From the cell containing the given text, extract its center point as (x, y) coordinate. 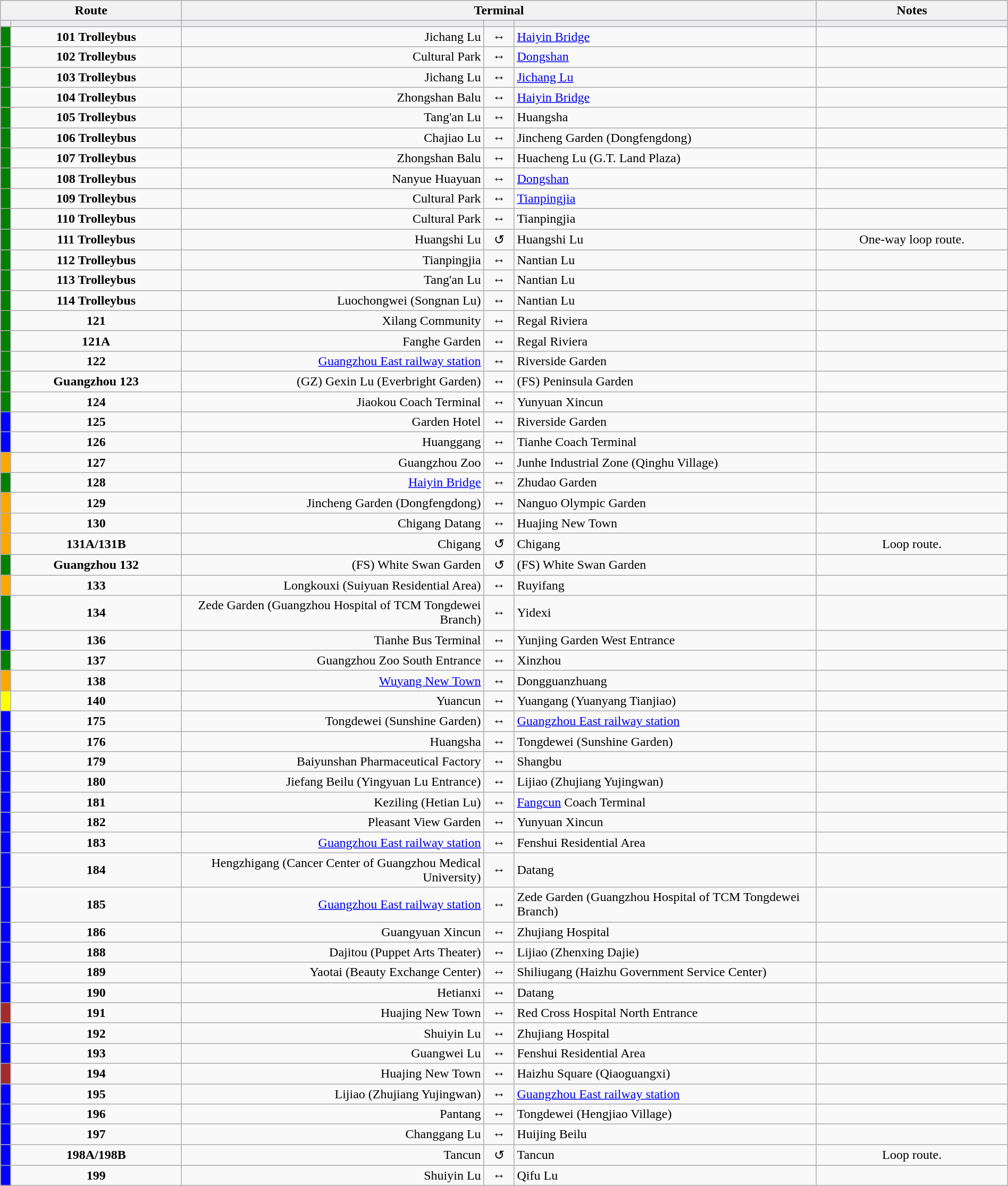
110 Trolleybus (96, 218)
182 (96, 822)
180 (96, 782)
113 Trolleybus (96, 280)
111 Trolleybus (96, 239)
188 (96, 952)
Tongdewei (Hengjiao Village) (665, 1114)
184 (96, 870)
108 Trolleybus (96, 178)
138 (96, 680)
Pleasant View Garden (333, 822)
Longkouxi (Suiyuan Residential Area) (333, 585)
127 (96, 462)
192 (96, 1033)
130 (96, 523)
191 (96, 1013)
Shangbu (665, 762)
Huanggang (333, 442)
198A/198B (96, 1155)
107 Trolleybus (96, 158)
131A/131B (96, 544)
Route (91, 11)
Guangzhou 123 (96, 381)
197 (96, 1134)
Guangwei Lu (333, 1053)
121A (96, 341)
Shiliugang (Haizhu Government Service Center) (665, 972)
Chajiao Lu (333, 138)
Jiaokou Coach Terminal (333, 401)
112 Trolleybus (96, 260)
125 (96, 422)
106 Trolleybus (96, 138)
Ruyifang (665, 585)
Garden Hotel (333, 422)
195 (96, 1094)
189 (96, 972)
(FS) Peninsula Garden (665, 381)
Keziling (Hetian Lu) (333, 802)
186 (96, 932)
Guangzhou Zoo (333, 462)
185 (96, 905)
136 (96, 640)
190 (96, 992)
104 Trolleybus (96, 97)
Huijing Beilu (665, 1134)
(GZ) Gexin Lu (Everbright Garden) (333, 381)
109 Trolleybus (96, 198)
Dajitou (Puppet Arts Theater) (333, 952)
199 (96, 1175)
Guangzhou Zoo South Entrance (333, 660)
196 (96, 1114)
140 (96, 701)
126 (96, 442)
Yuancun (333, 701)
Baiyunshan Pharmaceutical Factory (333, 762)
Yidexi (665, 612)
Red Cross Hospital North Entrance (665, 1013)
Fangcun Coach Terminal (665, 802)
179 (96, 762)
Lijiao (Zhenxing Dajie) (665, 952)
Jiefang Beilu (Yingyuan Lu Entrance) (333, 782)
Xilang Community (333, 321)
175 (96, 721)
176 (96, 742)
One-way loop route. (912, 239)
Notes (912, 11)
124 (96, 401)
134 (96, 612)
101 Trolleybus (96, 37)
122 (96, 361)
193 (96, 1053)
181 (96, 802)
Guangyuan Xincun (333, 932)
Yaotai (Beauty Exchange Center) (333, 972)
Huacheng Lu (G.T. Land Plaza) (665, 158)
Yuangang (Yuanyang Tianjiao) (665, 701)
Nanyue Huayuan (333, 178)
Fanghe Garden (333, 341)
114 Trolleybus (96, 300)
105 Trolleybus (96, 117)
133 (96, 585)
121 (96, 321)
183 (96, 843)
Chigang Datang (333, 523)
137 (96, 660)
128 (96, 483)
Wuyang New Town (333, 680)
Guangzhou 132 (96, 565)
Zhudao Garden (665, 483)
Hetianxi (333, 992)
Nanguo Olympic Garden (665, 503)
Yunjing Garden West Entrance (665, 640)
Dongguanzhuang (665, 680)
Tianhe Bus Terminal (333, 640)
102 Trolleybus (96, 57)
Haizhu Square (Qiaoguangxi) (665, 1073)
Changgang Lu (333, 1134)
Junhe Industrial Zone (Qinghu Village) (665, 462)
Tianhe Coach Terminal (665, 442)
103 Trolleybus (96, 77)
Qifu Lu (665, 1175)
Terminal (499, 11)
194 (96, 1073)
Hengzhigang (Cancer Center of Guangzhou Medical University) (333, 870)
Pantang (333, 1114)
Xinzhou (665, 660)
129 (96, 503)
Luochongwei (Songnan Lu) (333, 300)
